Search for the cell housing the specified text and yield its [x, y] center coordinate. 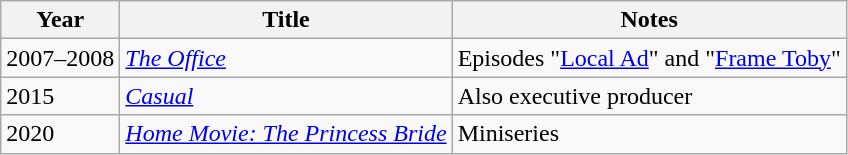
The Office [286, 58]
Year [60, 20]
2015 [60, 96]
Also executive producer [649, 96]
Episodes "Local Ad" and "Frame Toby" [649, 58]
2007–2008 [60, 58]
Miniseries [649, 134]
Notes [649, 20]
2020 [60, 134]
Home Movie: The Princess Bride [286, 134]
Title [286, 20]
Casual [286, 96]
